Return the (x, y) coordinate for the center point of the cell that contains the specified text.  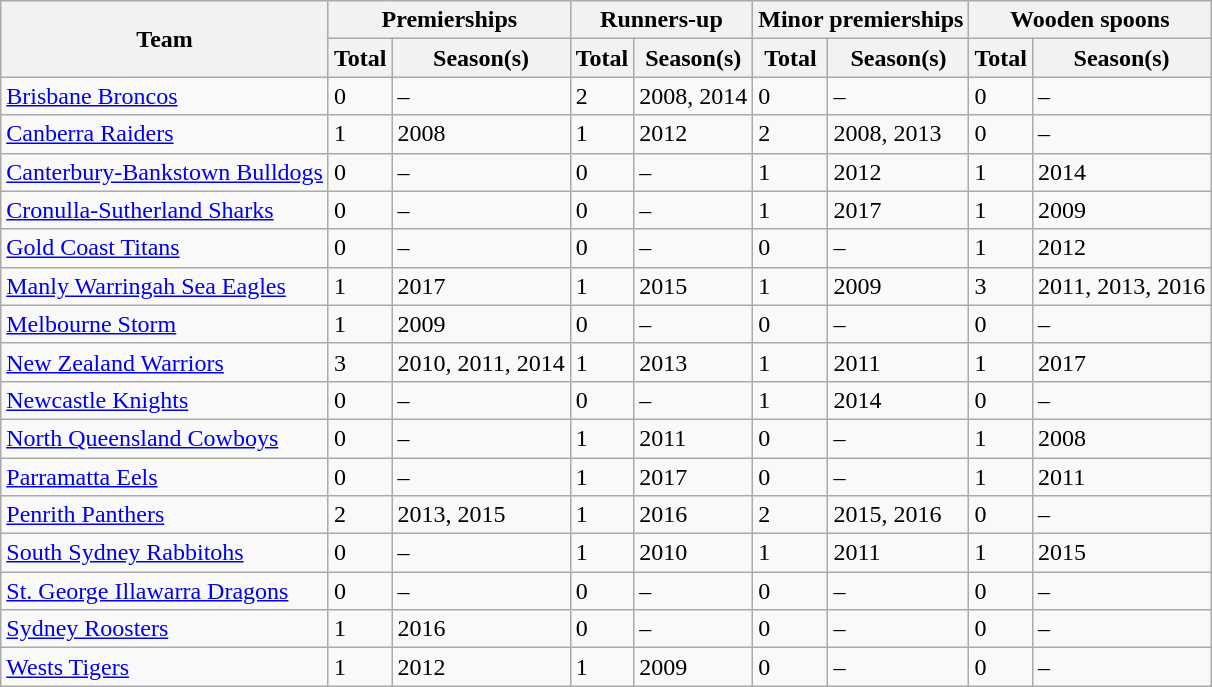
Team (165, 39)
2013, 2015 (481, 515)
Premierships (449, 20)
Runners-up (662, 20)
Melbourne Storm (165, 324)
2008, 2013 (898, 134)
2008, 2014 (694, 96)
2015, 2016 (898, 515)
South Sydney Rabbitohs (165, 553)
Newcastle Knights (165, 400)
Cronulla-Sutherland Sharks (165, 210)
Wests Tigers (165, 667)
2011, 2013, 2016 (1121, 286)
Canterbury-Bankstown Bulldogs (165, 172)
Wooden spoons (1090, 20)
2013 (694, 362)
Parramatta Eels (165, 477)
Sydney Roosters (165, 629)
New Zealand Warriors (165, 362)
Gold Coast Titans (165, 248)
St. George Illawarra Dragons (165, 591)
Penrith Panthers (165, 515)
Canberra Raiders (165, 134)
Brisbane Broncos (165, 96)
Manly Warringah Sea Eagles (165, 286)
2010 (694, 553)
Minor premierships (861, 20)
2010, 2011, 2014 (481, 362)
North Queensland Cowboys (165, 438)
